Return (X, Y) of the center of cell containing provided text 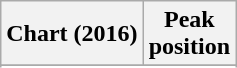
Chart (2016) (72, 34)
Peak position (189, 34)
